Extract the [X, Y] coordinate from the center of the cell holding the provided text.  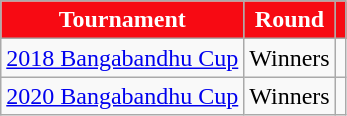
2020 Bangabandhu Cup [122, 96]
Round [290, 20]
Tournament [122, 20]
2018 Bangabandhu Cup [122, 58]
